Determine the (X, Y) coordinate at the center of the cell enclosing the given text.  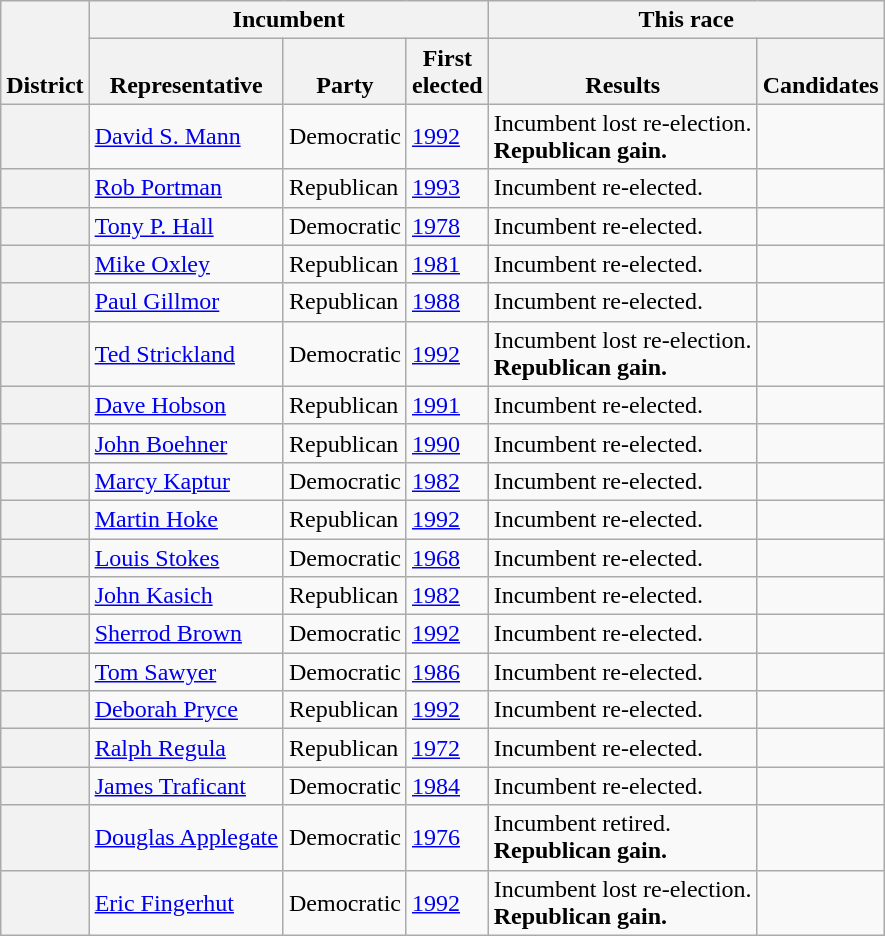
1976 (447, 838)
Ted Strickland (186, 354)
Martin Hoke (186, 519)
Dave Hobson (186, 405)
Paul Gillmor (186, 302)
John Boehner (186, 443)
Eric Fingerhut (186, 902)
David S. Mann (186, 136)
Mike Oxley (186, 264)
Douglas Applegate (186, 838)
Firstelected (447, 72)
Representative (186, 72)
1986 (447, 672)
1981 (447, 264)
Party (344, 72)
1984 (447, 786)
1978 (447, 226)
Rob Portman (186, 188)
1993 (447, 188)
District (45, 52)
Incumbent retired.Republican gain. (622, 838)
Results (622, 72)
Louis Stokes (186, 557)
Ralph Regula (186, 748)
1991 (447, 405)
1990 (447, 443)
Candidates (820, 72)
1968 (447, 557)
Tony P. Hall (186, 226)
John Kasich (186, 596)
James Traficant (186, 786)
1972 (447, 748)
Tom Sawyer (186, 672)
This race (686, 20)
1988 (447, 302)
Deborah Pryce (186, 710)
Marcy Kaptur (186, 481)
Incumbent (288, 20)
Sherrod Brown (186, 634)
